Locate the cell with the specified text and output its [x, y] center coordinate. 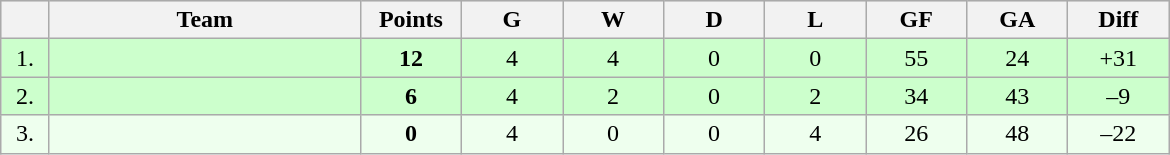
3. [26, 134]
26 [916, 134]
24 [1018, 58]
2. [26, 96]
48 [1018, 134]
43 [1018, 96]
34 [916, 96]
L [816, 20]
55 [916, 58]
1. [26, 58]
–9 [1118, 96]
GA [1018, 20]
6 [410, 96]
GF [916, 20]
W [612, 20]
Diff [1118, 20]
Team [204, 20]
–22 [1118, 134]
12 [410, 58]
G [512, 20]
Points [410, 20]
+31 [1118, 58]
D [714, 20]
